Return (X, Y) of the center of cell containing provided text 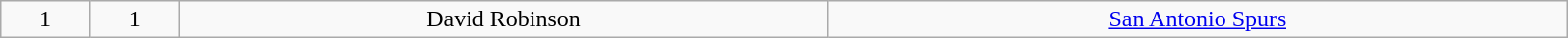
San Antonio Spurs (1197, 19)
David Robinson (504, 19)
